Pinpoint the cell where the given text exists, returning its (x, y) midpoint coordinate. 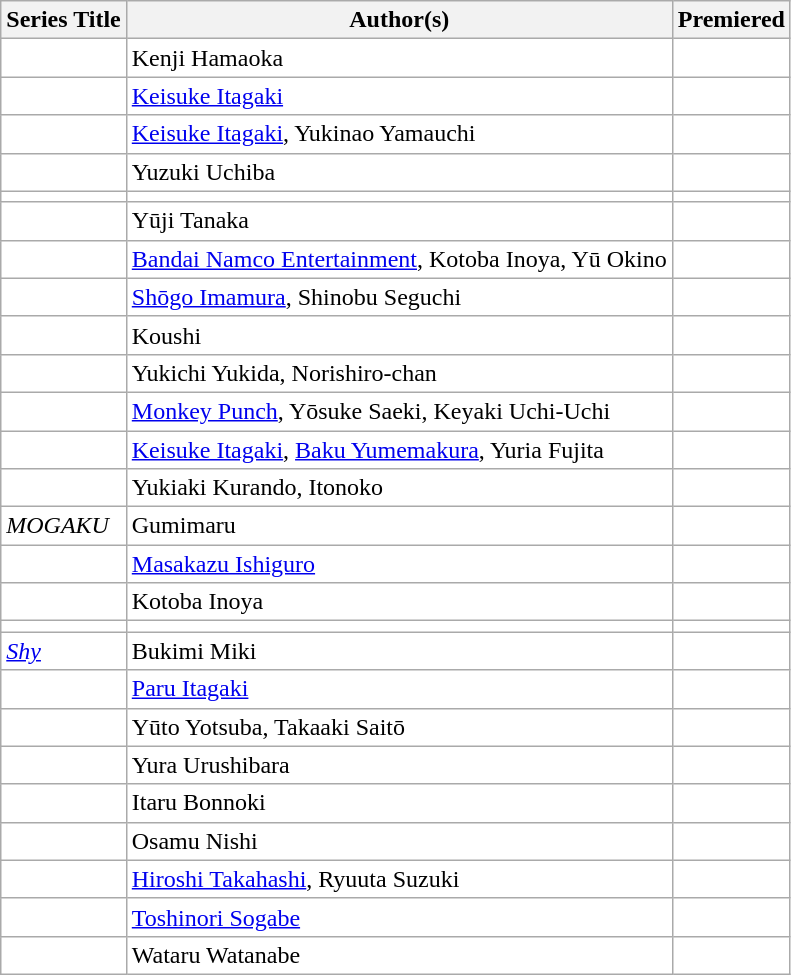
Kotoba Inoya (399, 602)
Osamu Nishi (399, 841)
Masakazu Ishiguro (399, 564)
Series Title (64, 20)
Bandai Namco Entertainment, Kotoba Inoya, Yū Okino (399, 259)
Monkey Punch, Yōsuke Saeki, Keyaki Uchi-Uchi (399, 411)
Keisuke Itagaki, Baku Yumemakura, Yuria Fujita (399, 449)
Yukichi Yukida, Norishiro-chan (399, 373)
Yūto Yotsuba, Takaaki Saitō (399, 727)
Kenji Hamaoka (399, 58)
Keisuke Itagaki, Yukinao Yamauchi (399, 134)
Itaru Bonnoki (399, 803)
Yura Urushibara (399, 765)
Author(s) (399, 20)
Yuzuki Uchiba (399, 172)
Hiroshi Takahashi, Ryuuta Suzuki (399, 879)
Toshinori Sogabe (399, 917)
Bukimi Miki (399, 651)
Premiered (731, 20)
Shy (64, 651)
Shōgo Imamura, Shinobu Seguchi (399, 297)
Wataru Watanabe (399, 955)
Yūji Tanaka (399, 221)
Yukiaki Kurando, Itonoko (399, 488)
Gumimaru (399, 526)
MOGAKU (64, 526)
Paru Itagaki (399, 689)
Keisuke Itagaki (399, 96)
Koushi (399, 335)
